Search for the cell housing the specified text and yield its (X, Y) center coordinate. 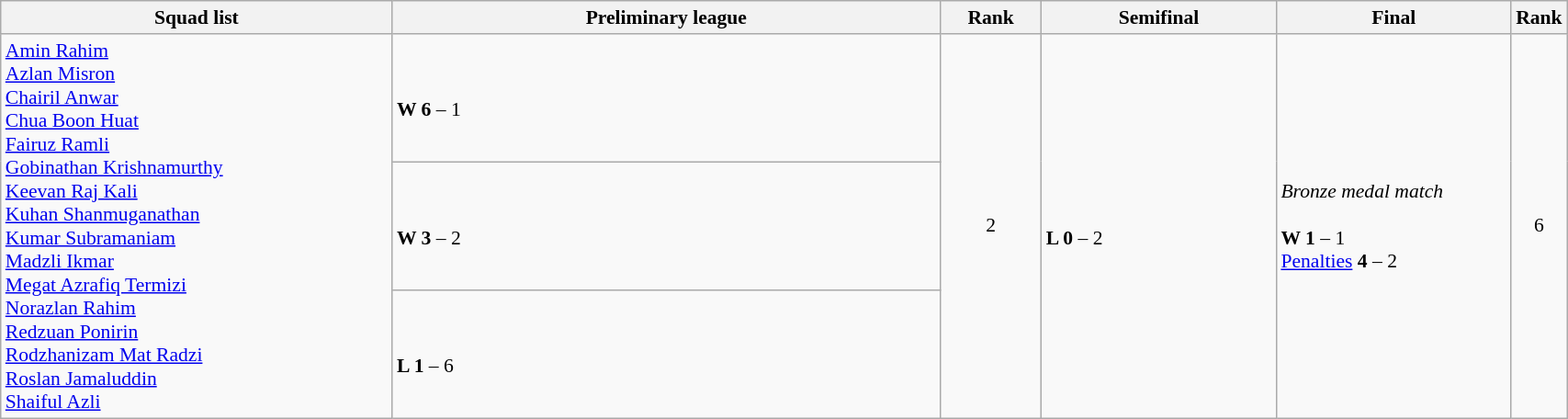
Bronze medal matchW 1 – 1 Penalties 4 – 2 (1393, 226)
Squad list (197, 17)
W 3 – 2 (667, 226)
2 (991, 226)
L 1 – 6 (667, 353)
Final (1393, 17)
6 (1540, 226)
W 6 – 1 (667, 97)
Semifinal (1159, 17)
L 0 – 2 (1159, 226)
Preliminary league (667, 17)
